Scan for the cell matching the given text and deliver its (X, Y) coordinate at center. 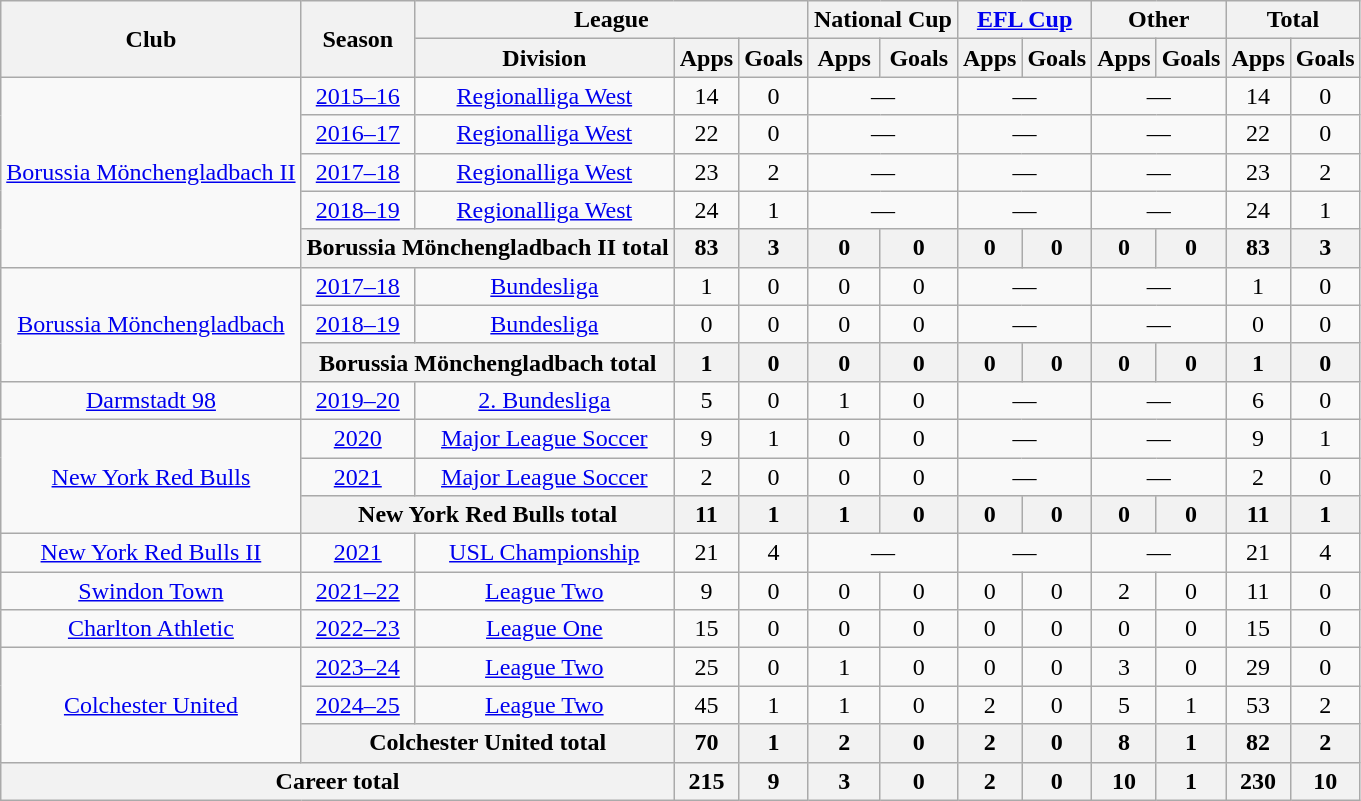
Colchester United total (488, 743)
USL Championship (544, 553)
53 (1258, 705)
2024–25 (358, 705)
EFL Cup (1024, 20)
League One (544, 629)
Borussia Mönchengladbach II total (488, 248)
New York Red Bulls II (151, 553)
70 (706, 743)
Borussia Mönchengladbach total (488, 362)
Borussia Mönchengladbach II (151, 172)
New York Red Bulls (151, 476)
6 (1258, 400)
Charlton Athletic (151, 629)
215 (706, 781)
2020 (358, 438)
Other (1159, 20)
29 (1258, 667)
Colchester United (151, 705)
2021–22 (358, 591)
25 (706, 667)
Swindon Town (151, 591)
National Cup (882, 20)
2016–17 (358, 134)
230 (1258, 781)
8 (1124, 743)
2015–16 (358, 96)
Career total (338, 781)
45 (706, 705)
2022–23 (358, 629)
2019–20 (358, 400)
Division (544, 58)
Season (358, 39)
82 (1258, 743)
Darmstadt 98 (151, 400)
Total (1293, 20)
League (611, 20)
Borussia Mönchengladbach (151, 324)
2. Bundesliga (544, 400)
Club (151, 39)
2023–24 (358, 667)
New York Red Bulls total (488, 515)
